Search for the cell housing the specified text and yield its (x, y) center coordinate. 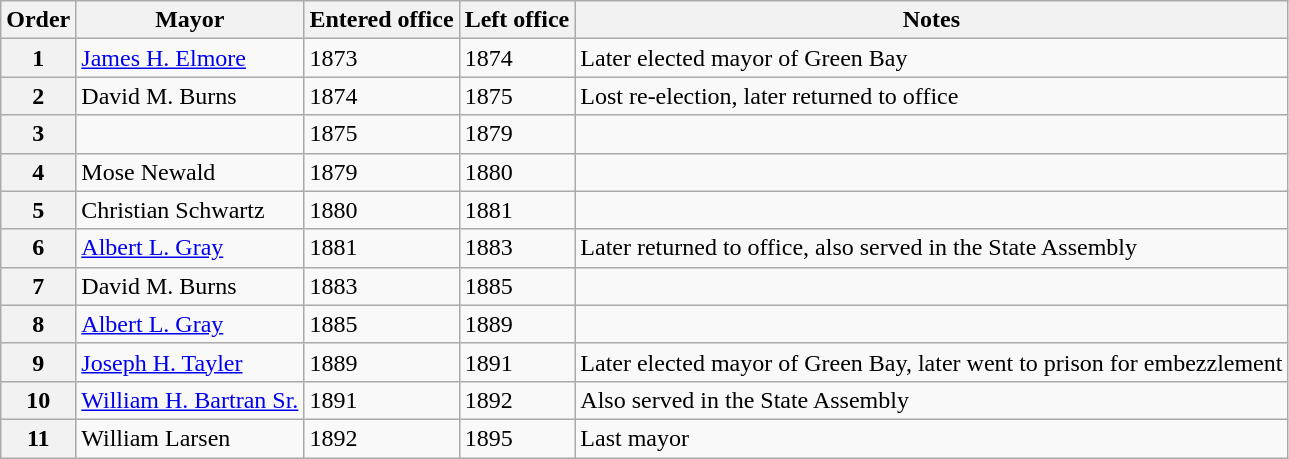
7 (38, 286)
11 (38, 438)
Mose Newald (190, 172)
3 (38, 134)
9 (38, 362)
5 (38, 210)
Christian Schwartz (190, 210)
Order (38, 20)
Joseph H. Tayler (190, 362)
Later returned to office, also served in the State Assembly (932, 248)
2 (38, 96)
Left office (517, 20)
Later elected mayor of Green Bay, later went to prison for embezzlement (932, 362)
William Larsen (190, 438)
Lost re-election, later returned to office (932, 96)
James H. Elmore (190, 58)
Mayor (190, 20)
1895 (517, 438)
Later elected mayor of Green Bay (932, 58)
1873 (382, 58)
4 (38, 172)
6 (38, 248)
1 (38, 58)
Entered office (382, 20)
Also served in the State Assembly (932, 400)
10 (38, 400)
Notes (932, 20)
Last mayor (932, 438)
8 (38, 324)
William H. Bartran Sr. (190, 400)
